For the text-containing cell, return its midpoint in (X, Y) coordinate format. 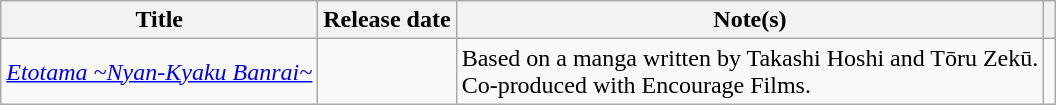
Title (160, 20)
Release date (387, 20)
Etotama ~Nyan-Kyaku Banrai~ (160, 72)
Based on a manga written by Takashi Hoshi and Tōru Zekū.Co-produced with Encourage Films. (750, 72)
Note(s) (750, 20)
